Locate the cell with the specified text and output its (X, Y) center coordinate. 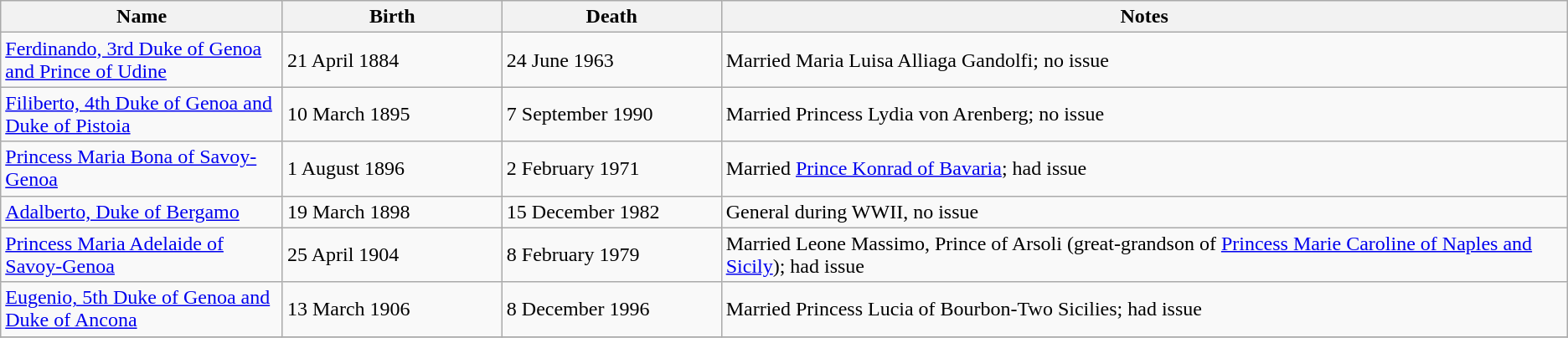
13 March 1906 (392, 310)
Married Maria Luisa Alliaga Gandolfi; no issue (1144, 60)
19 March 1898 (392, 212)
Eugenio, 5th Duke of Genoa and Duke of Ancona (142, 310)
Birth (392, 17)
10 March 1895 (392, 114)
Death (611, 17)
Princess Maria Adelaide of Savoy-Genoa (142, 254)
7 September 1990 (611, 114)
1 August 1896 (392, 169)
Notes (1144, 17)
Adalberto, Duke of Bergamo (142, 212)
Princess Maria Bona of Savoy-Genoa (142, 169)
15 December 1982 (611, 212)
8 February 1979 (611, 254)
Married Leone Massimo, Prince of Arsoli (great-grandson of Princess Marie Caroline of Naples and Sicily); had issue (1144, 254)
Filiberto, 4th Duke of Genoa and Duke of Pistoia (142, 114)
Married Princess Lydia von Arenberg; no issue (1144, 114)
25 April 1904 (392, 254)
Married Princess Lucia of Bourbon-Two Sicilies; had issue (1144, 310)
2 February 1971 (611, 169)
Married Prince Konrad of Bavaria; had issue (1144, 169)
General during WWII, no issue (1144, 212)
8 December 1996 (611, 310)
Name (142, 17)
24 June 1963 (611, 60)
21 April 1884 (392, 60)
Ferdinando, 3rd Duke of Genoa and Prince of Udine (142, 60)
